Search for the cell housing the specified text and yield its (X, Y) center coordinate. 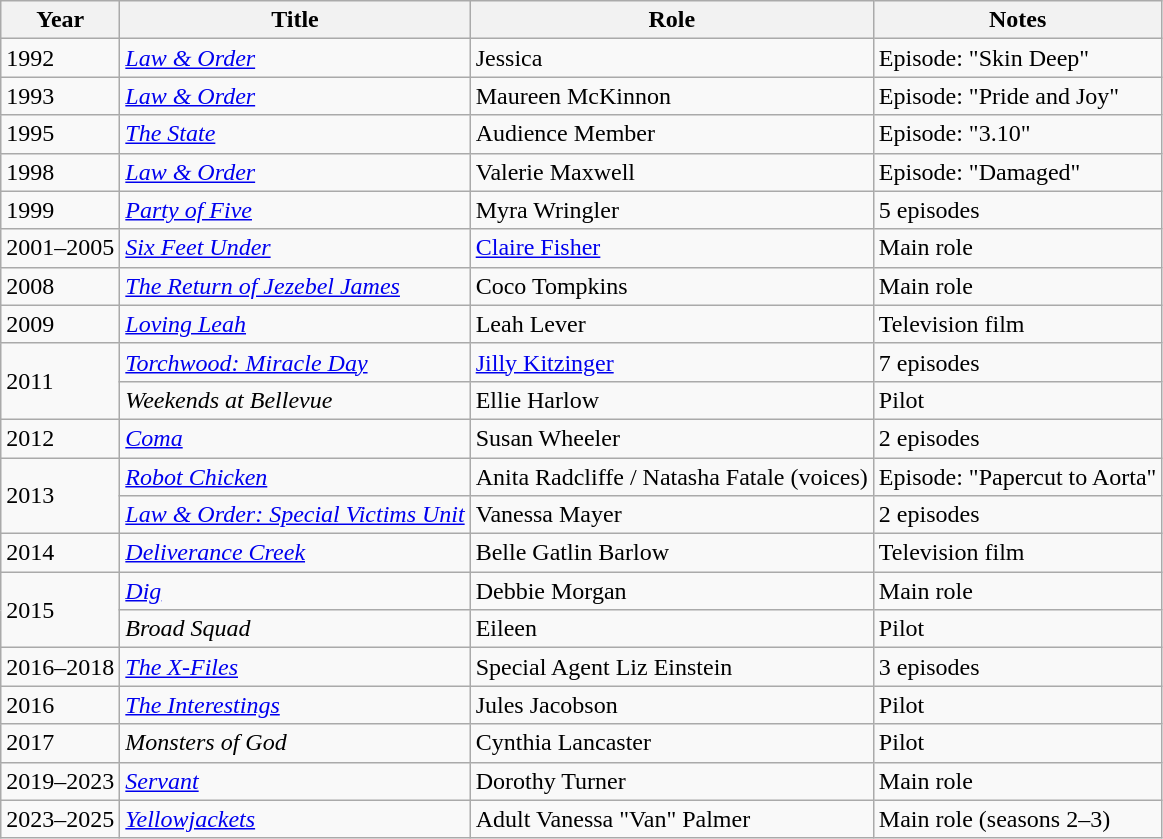
Episode: "Pride and Joy" (1018, 96)
Party of Five (295, 210)
Monsters of God (295, 743)
Broad Squad (295, 629)
Vanessa Mayer (672, 515)
Claire Fisher (672, 248)
2014 (60, 553)
1993 (60, 96)
Episode: "Papercut to Aorta" (1018, 477)
2016–2018 (60, 667)
Myra Wringler (672, 210)
3 episodes (1018, 667)
Yellowjackets (295, 819)
Belle Gatlin Barlow (672, 553)
Dig (295, 591)
Title (295, 20)
Ellie Harlow (672, 400)
2011 (60, 381)
The State (295, 134)
Six Feet Under (295, 248)
1998 (60, 172)
Jilly Kitzinger (672, 362)
Jessica (672, 58)
Notes (1018, 20)
Jules Jacobson (672, 705)
2001–2005 (60, 248)
The Interestings (295, 705)
Robot Chicken (295, 477)
Leah Lever (672, 324)
The X-Files (295, 667)
Adult Vanessa "Van" Palmer (672, 819)
2009 (60, 324)
Year (60, 20)
Susan Wheeler (672, 438)
Loving Leah (295, 324)
Law & Order: Special Victims Unit (295, 515)
The Return of Jezebel James (295, 286)
Debbie Morgan (672, 591)
1999 (60, 210)
Dorothy Turner (672, 781)
Role (672, 20)
Cynthia Lancaster (672, 743)
Anita Radcliffe / Natasha Fatale (voices) (672, 477)
1992 (60, 58)
Maureen McKinnon (672, 96)
2016 (60, 705)
2013 (60, 496)
2008 (60, 286)
Episode: "Damaged" (1018, 172)
Servant (295, 781)
Valerie Maxwell (672, 172)
Episode: "3.10" (1018, 134)
2019–2023 (60, 781)
2012 (60, 438)
2023–2025 (60, 819)
2015 (60, 610)
Torchwood: Miracle Day (295, 362)
1995 (60, 134)
Special Agent Liz Einstein (672, 667)
2017 (60, 743)
Eileen (672, 629)
Main role (seasons 2–3) (1018, 819)
Audience Member (672, 134)
Weekends at Bellevue (295, 400)
Coco Tompkins (672, 286)
5 episodes (1018, 210)
Deliverance Creek (295, 553)
7 episodes (1018, 362)
Coma (295, 438)
Episode: "Skin Deep" (1018, 58)
